Identify which cell holds the provided text, then report its (X, Y) central coordinate. 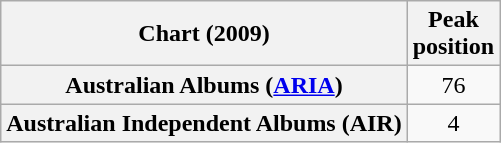
Peakposition (453, 34)
76 (453, 85)
Australian Albums (ARIA) (204, 85)
Australian Independent Albums (AIR) (204, 123)
4 (453, 123)
Chart (2009) (204, 34)
